Search for the cell housing the specified text and yield its (x, y) center coordinate. 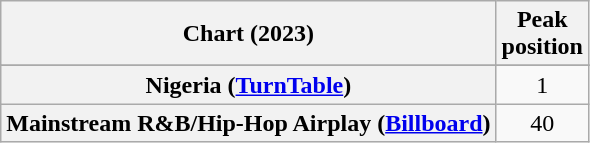
Peakposition (542, 34)
Mainstream R&B/Hip-Hop Airplay (Billboard) (248, 123)
40 (542, 123)
Nigeria (TurnTable) (248, 85)
1 (542, 85)
Chart (2023) (248, 34)
